For the text-containing cell, return its midpoint in (X, Y) coordinate format. 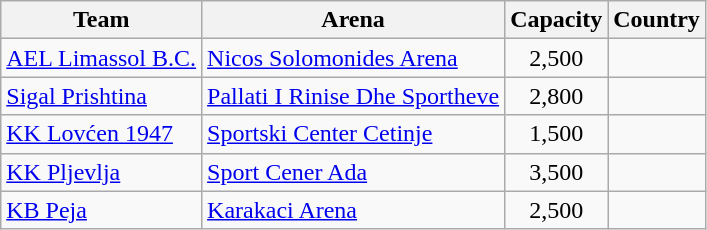
Capacity (556, 20)
Sport Cener Ada (354, 172)
Team (102, 20)
KB Peja (102, 210)
3,500 (556, 172)
1,500 (556, 134)
KK Lovćen 1947 (102, 134)
Sportski Center Cetinje (354, 134)
KK Pljevlja (102, 172)
Country (657, 20)
AEL Limassol B.C. (102, 58)
2,800 (556, 96)
Karakaci Arena (354, 210)
Nicos Solomonides Arena (354, 58)
Arena (354, 20)
Sigal Prishtina (102, 96)
Pallati I Rinise Dhe Sportheve (354, 96)
